Find where the given text appears and provide that cell's center as (x, y) coordinate. 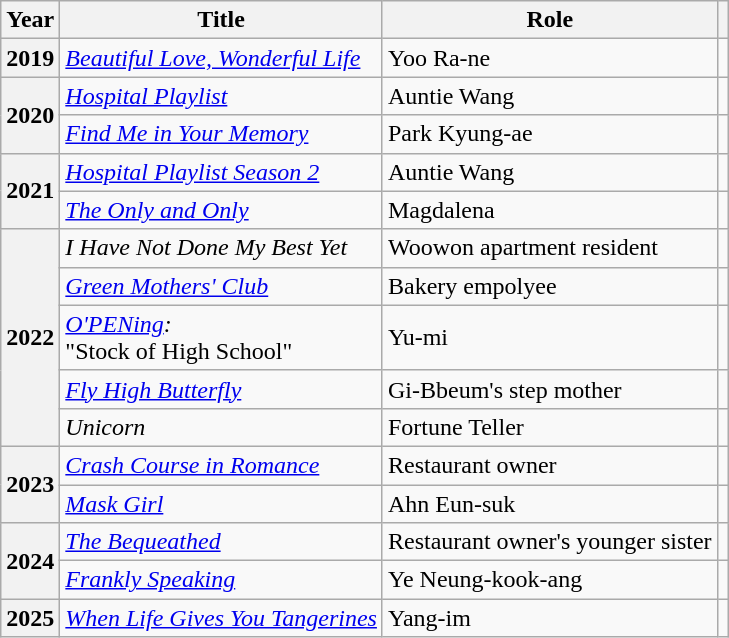
The Bequeathed (222, 542)
Mask Girl (222, 503)
Beautiful Love, Wonderful Life (222, 58)
2025 (30, 618)
When Life Gives You Tangerines (222, 618)
Fly High Butterfly (222, 389)
I Have Not Done My Best Yet (222, 248)
2020 (30, 115)
O'PENing:"Stock of High School" (222, 338)
2021 (30, 191)
Woowon apartment resident (550, 248)
Restaurant owner (550, 465)
Find Me in Your Memory (222, 134)
Gi-Bbeum's step mother (550, 389)
Ye Neung-kook-ang (550, 580)
Yang-im (550, 618)
2022 (30, 338)
Frankly Speaking (222, 580)
2019 (30, 58)
Yu-mi (550, 338)
Unicorn (222, 427)
Role (550, 20)
2023 (30, 484)
Park Kyung-ae (550, 134)
Title (222, 20)
2024 (30, 561)
Crash Course in Romance (222, 465)
Hospital Playlist (222, 96)
Yoo Ra-ne (550, 58)
The Only and Only (222, 210)
Magdalena (550, 210)
Year (30, 20)
Hospital Playlist Season 2 (222, 172)
Fortune Teller (550, 427)
Bakery empolyee (550, 286)
Green Mothers' Club (222, 286)
Ahn Eun-suk (550, 503)
Restaurant owner's younger sister (550, 542)
